Capture the cell that displays the provided text and extract its (x, y) central coordinate. 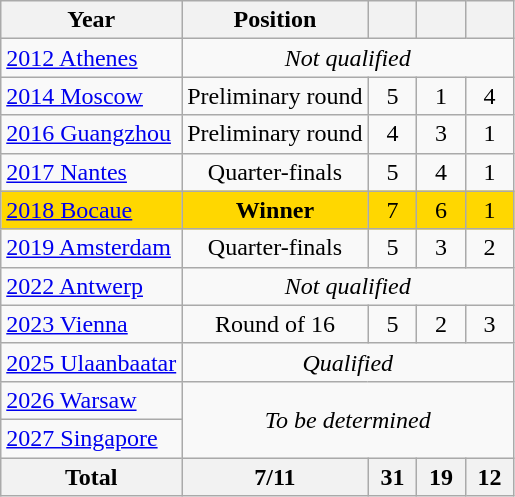
2023 Vienna (92, 324)
7/11 (275, 477)
2025 Ulaanbaatar (92, 362)
31 (392, 477)
To be determined (348, 419)
2017 Nantes (92, 172)
7 (392, 210)
Year (92, 20)
2018 Bocaue (92, 210)
19 (442, 477)
2012 Athenes (92, 58)
Winner (275, 210)
2016 Guangzhou (92, 134)
Round of 16 (275, 324)
2027 Singapore (92, 438)
Qualified (348, 362)
6 (442, 210)
2022 Antwerp (92, 286)
2026 Warsaw (92, 400)
Position (275, 20)
Total (92, 477)
12 (490, 477)
2014 Moscow (92, 96)
2019 Amsterdam (92, 248)
